Output the (X, Y) coordinate of the center of the cell containing the given text.  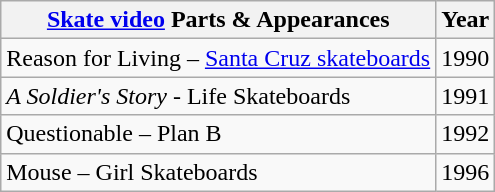
Mouse – Girl Skateboards (218, 172)
1992 (466, 134)
Questionable – Plan B (218, 134)
1996 (466, 172)
Reason for Living – Santa Cruz skateboards (218, 58)
Skate video Parts & Appearances (218, 20)
A Soldier's Story - Life Skateboards (218, 96)
1990 (466, 58)
1991 (466, 96)
Year (466, 20)
